Identify which cell holds the provided text, then report its [X, Y] central coordinate. 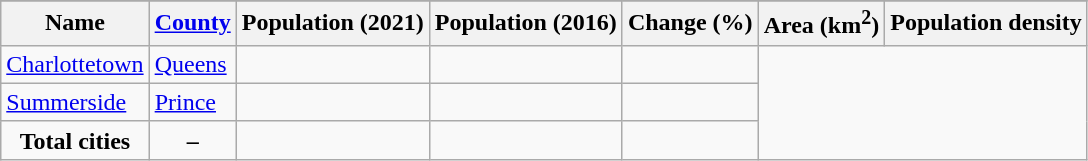
Population (2016) [526, 24]
Queens [192, 64]
Summerside [75, 102]
Prince [192, 102]
Name [75, 24]
Population (2021) [332, 24]
Change (%) [690, 24]
Population density [986, 24]
– [192, 140]
Area (km2) [822, 24]
Total cities [75, 140]
County [192, 24]
Charlottetown [75, 64]
